Extract the (x, y) coordinate from the center of the cell holding the provided text.  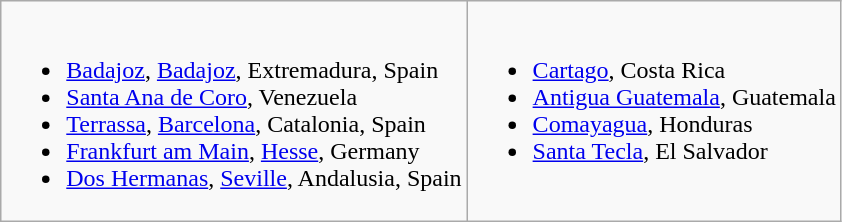
Cartago, Costa Rica Antigua Guatemala, Guatemala Comayagua, Honduras Santa Tecla, El Salvador (654, 112)
